Output the [X, Y] coordinate of the center of the cell containing the given text.  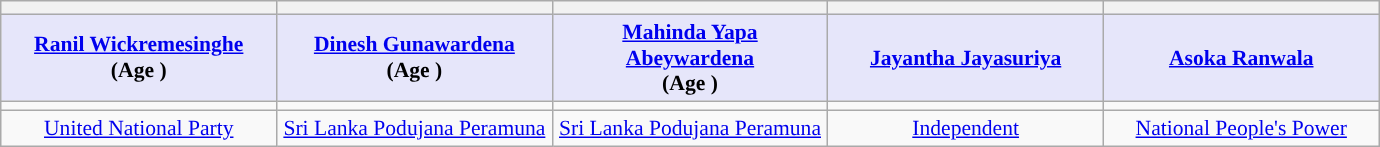
Independent [966, 129]
Jayantha Jayasuriya [966, 58]
Dinesh Gunawardena(Age ) [415, 58]
United National Party [139, 129]
Ranil Wickremesinghe(Age ) [139, 58]
Asoka Ranwala [1241, 58]
National People's Power [1241, 129]
Mahinda Yapa Abeywardena(Age ) [690, 58]
